Detect which cell encompasses the target text, then output its [X, Y] center coordinate. 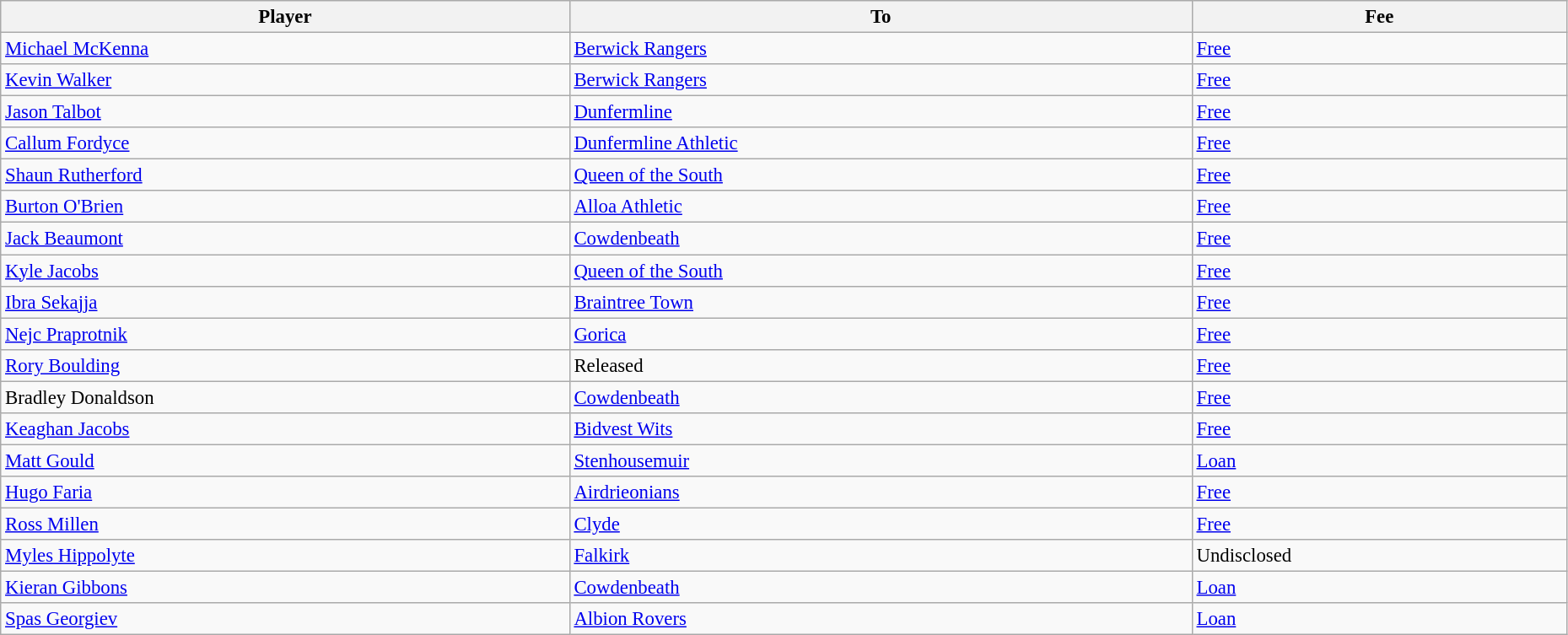
Undisclosed [1379, 556]
Bidvest Wits [881, 429]
Bradley Donaldson [285, 397]
Burton O'Brien [285, 207]
Spas Georgiev [285, 619]
Falkirk [881, 556]
Jason Talbot [285, 112]
Nejc Praprotnik [285, 334]
Shaun Rutherford [285, 175]
Dunfermline [881, 112]
Kieran Gibbons [285, 588]
Rory Boulding [285, 365]
Braintree Town [881, 302]
Jack Beaumont [285, 239]
Matt Gould [285, 460]
Clyde [881, 524]
Kyle Jacobs [285, 271]
Alloa Athletic [881, 207]
Fee [1379, 17]
Player [285, 17]
Gorica [881, 334]
Ross Millen [285, 524]
Stenhousemuir [881, 460]
Airdrieonians [881, 492]
Keaghan Jacobs [285, 429]
Kevin Walker [285, 80]
Callum Fordyce [285, 143]
Ibra Sekajja [285, 302]
Myles Hippolyte [285, 556]
To [881, 17]
Hugo Faria [285, 492]
Released [881, 365]
Michael McKenna [285, 49]
Albion Rovers [881, 619]
Dunfermline Athletic [881, 143]
